Detect which cell encompasses the target text, then output its (x, y) center coordinate. 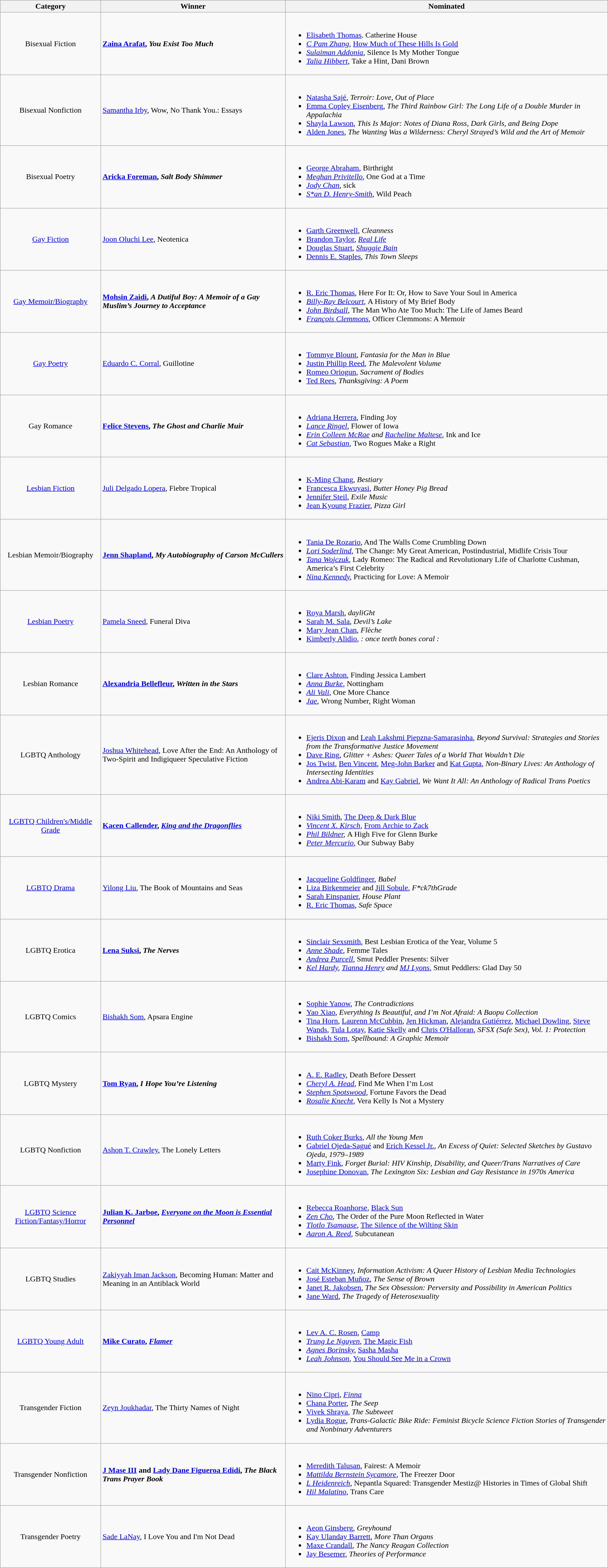
Tommye Blount, Fantasia for the Man in BlueJustin Phillip Reed, The Malevolent VolumeRomeo Oriogun, Sacrament of BodiesTed Rees, Thanksgiving: A Poem (446, 364)
Eduardo C. Corral, Guillotine (193, 364)
Zeyn Joukhadar, The Thirty Names of Night (193, 1408)
Zakiyyah Iman Jackson, Becoming Human: Matter and Meaning in an Antiblack World (193, 1279)
Alexandria Bellefleur, Written in the Stars (193, 684)
Transgender Nonfiction (51, 1474)
Gay Romance (51, 426)
Gay Memoir/Biography (51, 301)
Lesbian Fiction (51, 488)
Kacen Callender, King and the Dragonflies (193, 826)
Bisexual Poetry (51, 177)
LGBTQ Mystery (51, 1083)
Jenn Shapland, My Autobiography of Carson McCullers (193, 555)
Bisexual Nonfiction (51, 110)
Adriana Herrera, Finding JoyLance Ringel, Flower of IowaErin Colleen McRae and Racheline Maltese, Ink and IceCat Sebastian, Two Rogues Make a Right (446, 426)
George Abraham, BirthrightMeghan Privitello, One God at a TimeJody Chan, sickS*an D. Henry-Smith, Wild Peach (446, 177)
LGBTQ Science Fiction/Fantasy/Horror (51, 1217)
Nominated (446, 6)
Ashon T. Crawley, The Lonely Letters (193, 1150)
Jacqueline Goldfinger, BabelLiza Birkenmeier and Jill Sobule, F*ck7thGradeSarah Einspanier, House PlantR. Eric Thomas, Safe Space (446, 888)
Aricka Foreman, Salt Body Shimmer (193, 177)
Joshua Whitehead, Love After the End: An Anthology of Two-Spirit and Indigiqueer Speculative Fiction (193, 755)
Bisexual Fiction (51, 44)
Winner (193, 6)
Gay Poetry (51, 364)
LGBTQ Anthology (51, 755)
Clare Ashton, Finding Jessica LambertAnna Burke, NottinghamAli Vali, One More ChanceJae, Wrong Number, Right Woman (446, 684)
Joon Oluchi Lee, Neotenica (193, 239)
LGBTQ Erotica (51, 950)
Sade LaNay, I Love You and I'm Not Dead (193, 1537)
Tom Ryan, I Hope You’re Listening (193, 1083)
Lev A. C. Rosen, CampTrung Le Nguyen, The Magic FishAgnes Borinsky, Sasha MashaLeah Johnson, You Should See Me in a Crown (446, 1341)
Niki Smith, The Deep & Dark BlueVincent X. Kirsch, From Archie to ZackPhil Bildner, A High Five for Glenn BurkePeter Mercurio, Our Subway Baby (446, 826)
Category (51, 6)
Bishakh Som, Apsara Engine (193, 1017)
Zaina Arafat, You Exist Too Much (193, 44)
Mohsin Zaidi, A Dutiful Boy: A Memoir of a Gay Muslim’s Journey to Acceptance (193, 301)
Julian K. Jarboe, Everyone on the Moon is Essential Personnel (193, 1217)
Lena Suksi, The Nerves (193, 950)
LGBTQ Nonfiction (51, 1150)
LGBTQ Comics (51, 1017)
J Mase III and Lady Dane Figueroa Edidi, The Black Trans Prayer Book (193, 1474)
Garth Greenwell, CleannessBrandon Taylor, Real LifeDouglas Stuart, Shuggie BainDennis E. Staples, This Town Sleeps (446, 239)
LGBTQ Drama (51, 888)
Yilong Liu, The Book of Mountains and Seas (193, 888)
K-Ming Chang, BestiaryFrancesca Ekwuyasi, Butter Honey Pig BreadJennifer Steil, Exile MusicJean Kyoung Frazier, Pizza Girl (446, 488)
Transgender Fiction (51, 1408)
Transgender Poetry (51, 1537)
Gay Fiction (51, 239)
LGBTQ Children's/Middle Grade (51, 826)
Aeon Ginsberg, GreyhoundKay Ulanday Barrett, More Than OrgansMaxe Crandall, The Nancy Reagan CollectionJay Besemer, Theories of Performance (446, 1537)
Felice Stevens, The Ghost and Charlie Muir (193, 426)
Samantha Irby, Wow, No Thank You.: Essays (193, 110)
Lesbian Memoir/Biography (51, 555)
LGBTQ Studies (51, 1279)
Lesbian Romance (51, 684)
LGBTQ Young Adult (51, 1341)
Lesbian Poetry (51, 621)
Pamela Sneed, Funeral Diva (193, 621)
Juli Delgado Lopera, Fiebre Tropical (193, 488)
Roya Marsh, dayliGhtSarah M. Sala, Devil’s LakeMary Jean Chan, FlècheKimberly Alidio, : once teeth bones coral : (446, 621)
Mike Curato, Flamer (193, 1341)
